Find where the given text appears and provide that cell's center as [x, y] coordinate. 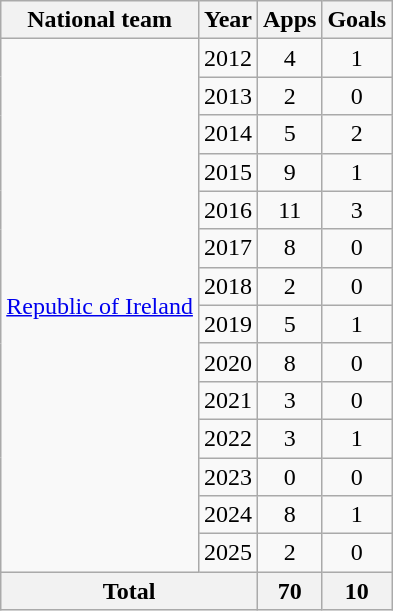
Goals [357, 20]
Republic of Ireland [100, 306]
2023 [228, 477]
2013 [228, 96]
2014 [228, 134]
National team [100, 20]
9 [289, 172]
11 [289, 210]
2020 [228, 362]
2021 [228, 400]
2019 [228, 324]
2016 [228, 210]
2017 [228, 248]
2025 [228, 553]
2022 [228, 438]
2024 [228, 515]
4 [289, 58]
2015 [228, 172]
10 [357, 591]
70 [289, 591]
2012 [228, 58]
Apps [289, 20]
Total [130, 591]
Year [228, 20]
2018 [228, 286]
